Identify which cell holds the provided text, then report its (x, y) central coordinate. 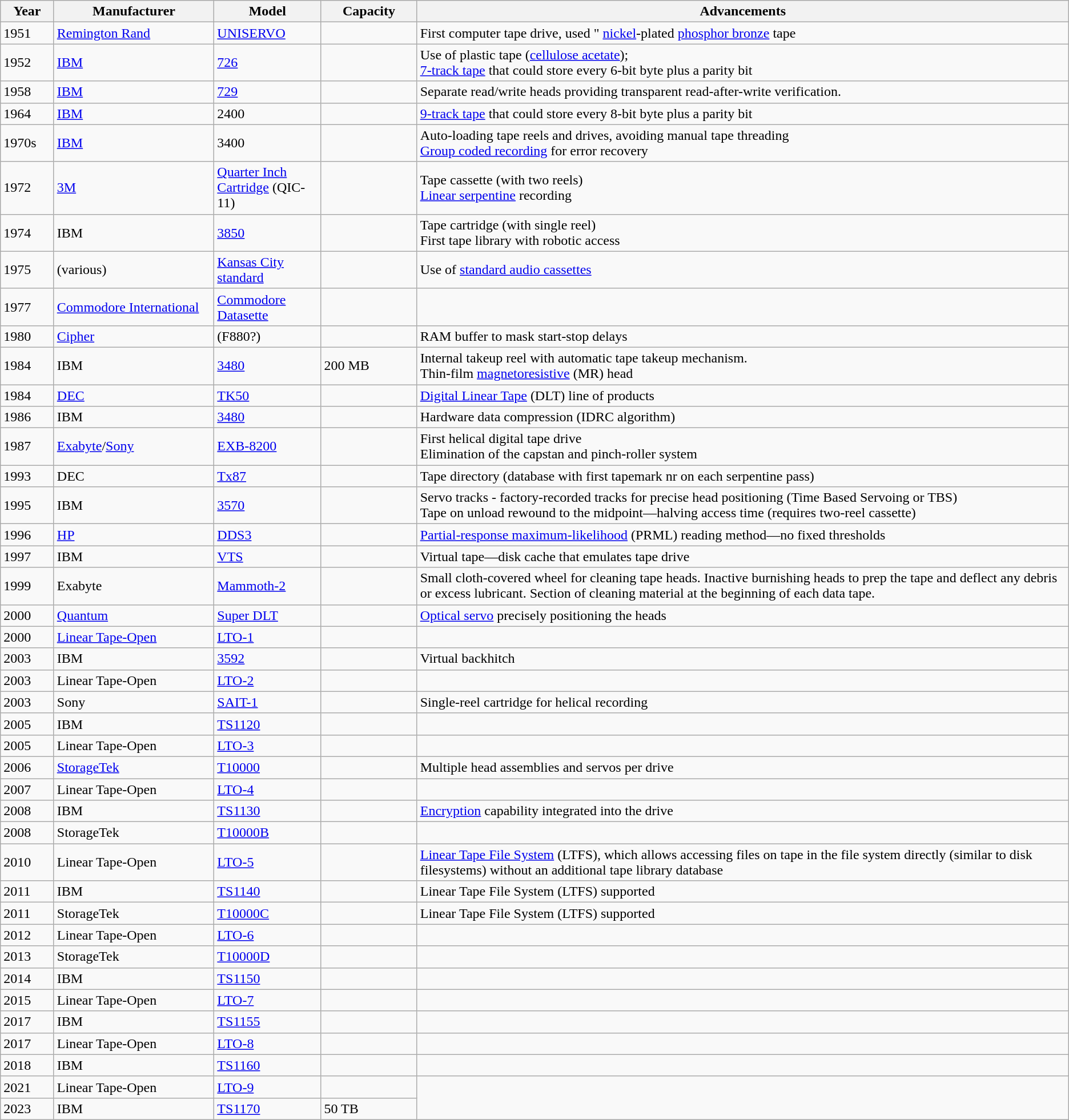
LTO-6 (267, 935)
Tx87 (267, 476)
1977 (27, 307)
EXB-8200 (267, 446)
LTO-1 (267, 637)
Commodore International (134, 307)
3592 (267, 659)
200 MB (369, 365)
Digital Linear Tape (DLT) line of products (742, 396)
1972 (27, 188)
50 TB (369, 1109)
Tape directory (database with first tapemark nr on each serpentine pass) (742, 476)
3M (134, 188)
Year (27, 11)
DDS3 (267, 535)
1964 (27, 114)
2021 (27, 1087)
Separate read/write heads providing transparent read-after-write verification. (742, 92)
Multiple head assemblies and servos per drive (742, 767)
Auto-loading tape reels and drives, avoiding manual tape threadingGroup coded recording for error recovery (742, 143)
1970s (27, 143)
Optical servo precisely positioning the heads (742, 615)
HP (134, 535)
TS1170 (267, 1109)
SAIT-1 (267, 702)
1958 (27, 92)
Hardware data compression (IDRC algorithm) (742, 417)
LTO-3 (267, 746)
1996 (27, 535)
Super DLT (267, 615)
9-track tape that could store every 8-bit byte plus a parity bit (742, 114)
1951 (27, 33)
Virtual backhitch (742, 659)
VTS (267, 557)
TS1150 (267, 978)
Capacity (369, 11)
Cipher (134, 336)
Tape cassette (with two reels)Linear serpentine recording (742, 188)
TS1120 (267, 724)
Kansas City standard (267, 269)
(various) (134, 269)
T10000C (267, 913)
2014 (27, 978)
First helical digital tape driveElimination of the capstan and pinch-roller system (742, 446)
Tape cartridge (with single reel)First tape library with robotic access (742, 233)
TK50 (267, 396)
Internal takeup reel with automatic tape takeup mechanism.Thin-film magnetoresistive (MR) head (742, 365)
Encryption capability integrated into the drive (742, 811)
LTO-5 (267, 862)
Manufacturer (134, 11)
LTO-7 (267, 1000)
T10000 (267, 767)
3400 (267, 143)
Quarter Inch Cartridge (QIC-11) (267, 188)
2007 (27, 789)
2023 (27, 1109)
1974 (27, 233)
Exabyte (134, 586)
1999 (27, 586)
1980 (27, 336)
First computer tape drive, used " nickel-plated phosphor bronze tape (742, 33)
Single-reel cartridge for helical recording (742, 702)
RAM buffer to mask start-stop delays (742, 336)
729 (267, 92)
1987 (27, 446)
Exabyte/Sony (134, 446)
2400 (267, 114)
TS1155 (267, 1022)
2010 (27, 862)
TS1140 (267, 892)
2012 (27, 935)
TS1130 (267, 811)
2013 (27, 957)
UNISERVO (267, 33)
1997 (27, 557)
TS1160 (267, 1065)
LTO-4 (267, 789)
Virtual tape—disk cache that emulates tape drive (742, 557)
1993 (27, 476)
Quantum (134, 615)
Advancements (742, 11)
(F880?) (267, 336)
2006 (27, 767)
Use of standard audio cassettes (742, 269)
1995 (27, 506)
Model (267, 11)
T10000D (267, 957)
726 (267, 63)
Mammoth-2 (267, 586)
1952 (27, 63)
LTO-2 (267, 680)
Partial-response maximum-likelihood (PRML) reading method—no fixed thresholds (742, 535)
1986 (27, 417)
LTO-8 (267, 1044)
Remington Rand (134, 33)
T10000B (267, 833)
3570 (267, 506)
Commodore Datasette (267, 307)
LTO-9 (267, 1087)
1975 (27, 269)
Use of plastic tape (cellulose acetate);7-track tape that could store every 6-bit byte plus a parity bit (742, 63)
2018 (27, 1065)
3850 (267, 233)
Sony (134, 702)
2015 (27, 1000)
